Determine the [X, Y] coordinate at the center of the cell enclosing the given text.  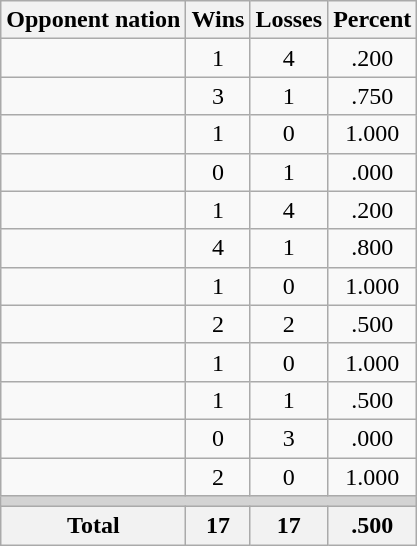
.800 [372, 248]
Total [94, 526]
Opponent nation [94, 20]
Wins [218, 20]
Percent [372, 20]
Losses [289, 20]
.750 [372, 96]
